Output the (X, Y) coordinate of the center of the cell containing the given text.  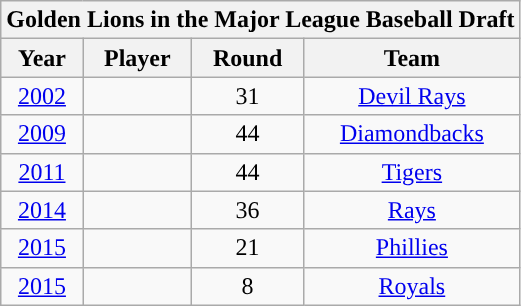
2009 (42, 134)
Team (412, 58)
Player (137, 58)
2011 (42, 172)
2002 (42, 96)
21 (248, 248)
Round (248, 58)
Rays (412, 210)
36 (248, 210)
Year (42, 58)
Tigers (412, 172)
Golden Lions in the Major League Baseball Draft (260, 20)
2014 (42, 210)
8 (248, 286)
Devil Rays (412, 96)
31 (248, 96)
Diamondbacks (412, 134)
Phillies (412, 248)
Royals (412, 286)
